Determine the (X, Y) coordinate at the center of the cell enclosing the given text.  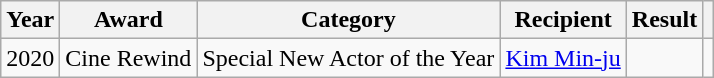
Kim Min-ju (563, 58)
Recipient (563, 20)
Award (128, 20)
Category (348, 20)
2020 (30, 58)
Special New Actor of the Year (348, 58)
Year (30, 20)
Result (664, 20)
Cine Rewind (128, 58)
